Pinpoint the cell where the given text exists, returning its [X, Y] midpoint coordinate. 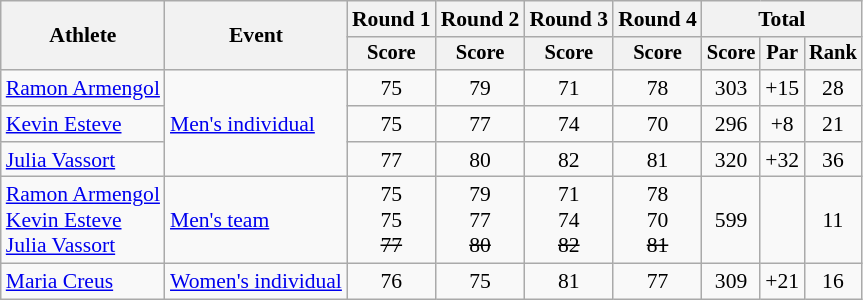
296 [731, 124]
78 [658, 88]
Rank [833, 54]
Total [782, 19]
82 [568, 160]
Round 4 [658, 19]
Par [782, 54]
787081 [658, 220]
797780 [480, 220]
21 [833, 124]
Round 3 [568, 19]
+8 [782, 124]
Round 1 [392, 19]
+15 [782, 88]
+21 [782, 282]
Ramon ArmengolKevin EsteveJulia Vassort [83, 220]
309 [731, 282]
303 [731, 88]
36 [833, 160]
76 [392, 282]
Men's individual [256, 124]
71 [568, 88]
Maria Creus [83, 282]
Athlete [83, 36]
Men's team [256, 220]
Round 2 [480, 19]
80 [480, 160]
320 [731, 160]
Kevin Esteve [83, 124]
74 [568, 124]
599 [731, 220]
Ramon Armengol [83, 88]
16 [833, 282]
757577 [392, 220]
28 [833, 88]
70 [658, 124]
Julia Vassort [83, 160]
717482 [568, 220]
79 [480, 88]
Women's individual [256, 282]
+32 [782, 160]
11 [833, 220]
Event [256, 36]
